Scan for the cell matching the given text and deliver its (x, y) coordinate at center. 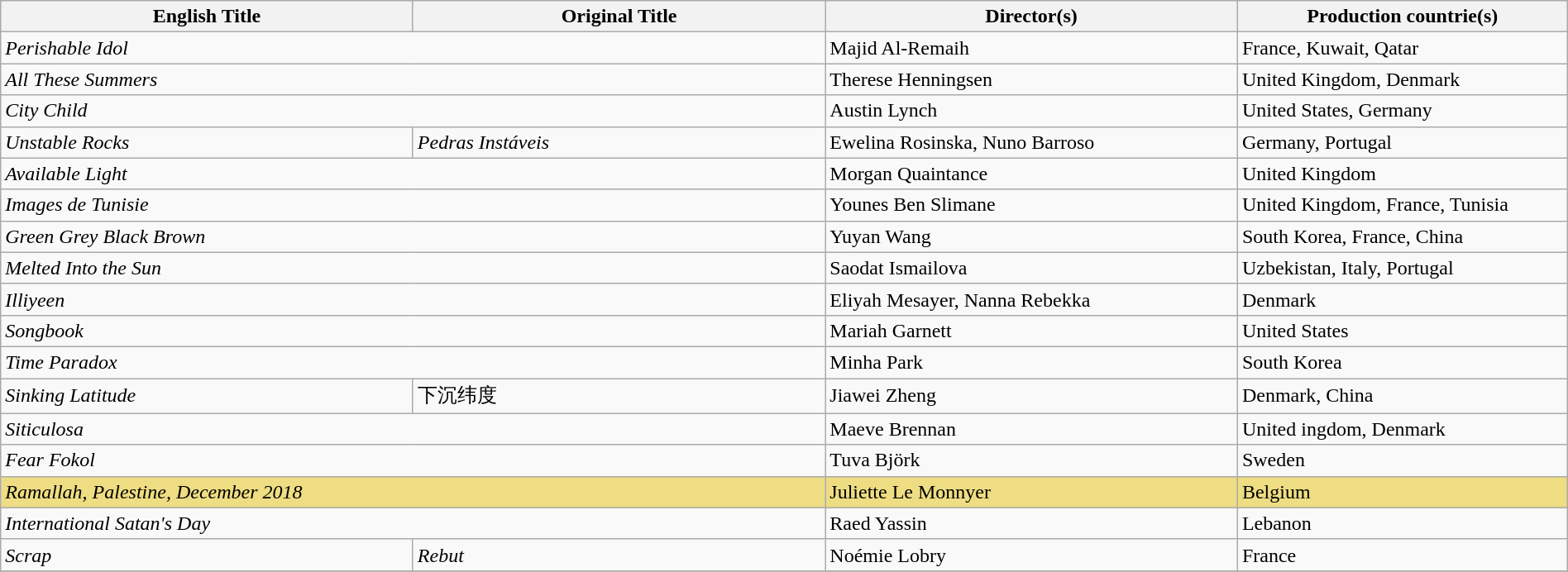
United Kingdom (1403, 174)
Younes Ben Slimane (1032, 205)
Noémie Lobry (1032, 555)
Therese Henningsen (1032, 79)
Austin Lynch (1032, 111)
Director(s) (1032, 17)
Mariah Garnett (1032, 331)
Available Light (414, 174)
下沉纬度 (619, 397)
City Child (414, 111)
Sinking Latitude (207, 397)
Uzbekistan, Italy, Portugal (1403, 268)
Denmark, China (1403, 397)
Juliette Le Monnyer (1032, 492)
France (1403, 555)
Morgan Quaintance (1032, 174)
United ingdom, Denmark (1403, 429)
Scrap (207, 555)
Songbook (414, 331)
Belgium (1403, 492)
Ramallah, Palestine, December 2018 (414, 492)
Sweden (1403, 460)
Maeve Brennan (1032, 429)
Perishable Idol (414, 48)
Germany, Portugal (1403, 142)
Saodat Ismailova (1032, 268)
United States, Germany (1403, 111)
Unstable Rocks (207, 142)
Minha Park (1032, 362)
United States (1403, 331)
Original Title (619, 17)
France, Kuwait, Qatar (1403, 48)
South Korea (1403, 362)
Time Paradox (414, 362)
Siticulosa (414, 429)
Yuyan Wang (1032, 236)
International Satan's Day (414, 523)
Lebanon (1403, 523)
Majid Al-Remaih (1032, 48)
Eliyah Mesayer, Nanna Rebekka (1032, 299)
Rebut (619, 555)
Green Grey Black Brown (414, 236)
Denmark (1403, 299)
Jiawei Zheng (1032, 397)
Images de Tunisie (414, 205)
Fear Fokol (414, 460)
United Kingdom, France, Tunisia (1403, 205)
Ewelina Rosinska, Nuno Barroso (1032, 142)
Tuva Björk (1032, 460)
Illiyeen (414, 299)
Production countrie(s) (1403, 17)
All These Summers (414, 79)
Pedras Instáveis (619, 142)
Raed Yassin (1032, 523)
English Title (207, 17)
South Korea, France, China (1403, 236)
United Kingdom, Denmark (1403, 79)
Melted Into the Sun (414, 268)
